Detect which cell encompasses the target text, then output its (x, y) center coordinate. 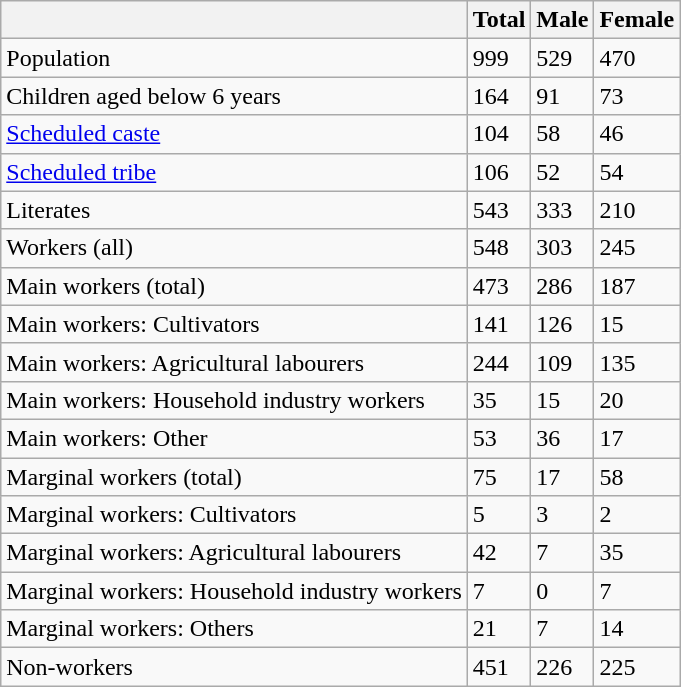
21 (499, 629)
109 (562, 362)
Marginal workers (total) (234, 477)
Male (562, 20)
Main workers: Agricultural labourers (234, 362)
52 (562, 172)
91 (562, 96)
20 (637, 400)
106 (499, 172)
226 (562, 667)
451 (499, 667)
126 (562, 324)
529 (562, 58)
999 (499, 58)
0 (562, 591)
Children aged below 6 years (234, 96)
Population (234, 58)
286 (562, 286)
225 (637, 667)
543 (499, 210)
73 (637, 96)
Total (499, 20)
470 (637, 58)
Marginal workers: Agricultural labourers (234, 553)
3 (562, 515)
2 (637, 515)
Marginal workers: Others (234, 629)
245 (637, 248)
104 (499, 134)
244 (499, 362)
54 (637, 172)
Main workers: Cultivators (234, 324)
141 (499, 324)
Non-workers (234, 667)
Female (637, 20)
Main workers: Household industry workers (234, 400)
46 (637, 134)
Literates (234, 210)
5 (499, 515)
53 (499, 438)
14 (637, 629)
187 (637, 286)
Marginal workers: Household industry workers (234, 591)
42 (499, 553)
Main workers: Other (234, 438)
75 (499, 477)
164 (499, 96)
303 (562, 248)
Marginal workers: Cultivators (234, 515)
Workers (all) (234, 248)
210 (637, 210)
Scheduled caste (234, 134)
135 (637, 362)
473 (499, 286)
36 (562, 438)
Scheduled tribe (234, 172)
Main workers (total) (234, 286)
333 (562, 210)
548 (499, 248)
